Identify which cell holds the provided text, then report its [X, Y] central coordinate. 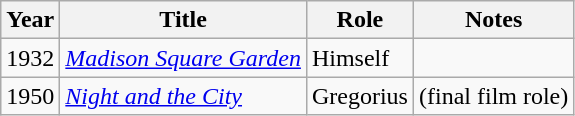
Night and the City [184, 96]
Himself [360, 58]
Notes [493, 20]
Gregorius [360, 96]
Title [184, 20]
(final film role) [493, 96]
Madison Square Garden [184, 58]
Year [30, 20]
1950 [30, 96]
Role [360, 20]
1932 [30, 58]
